Output the (X, Y) coordinate of the center of the cell containing the given text.  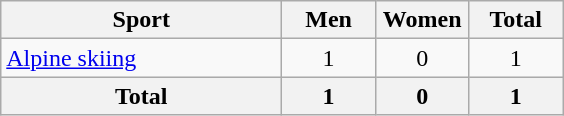
Sport (142, 20)
Alpine skiing (142, 58)
Women (422, 20)
Men (329, 20)
